Locate the cell with the specified text and output its [x, y] center coordinate. 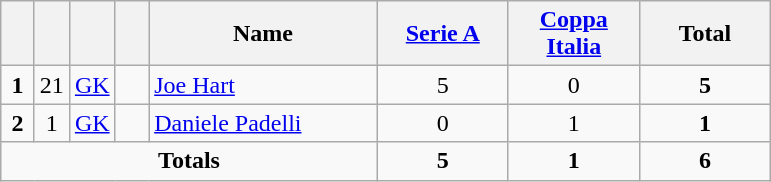
Joe Hart [264, 85]
Name [264, 34]
6 [704, 161]
Total [704, 34]
21 [52, 85]
Daniele Padelli [264, 123]
Serie A [442, 34]
2 [18, 123]
Coppa Italia [574, 34]
Totals [189, 161]
